Extract the [X, Y] coordinate from the center of the cell holding the provided text.  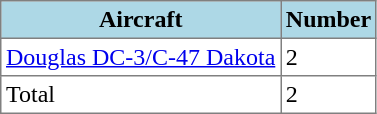
Aircraft [141, 20]
Douglas DC-3/C-47 Dakota [141, 57]
Total [141, 95]
Number [329, 20]
